Search for the cell housing the specified text and yield its [x, y] center coordinate. 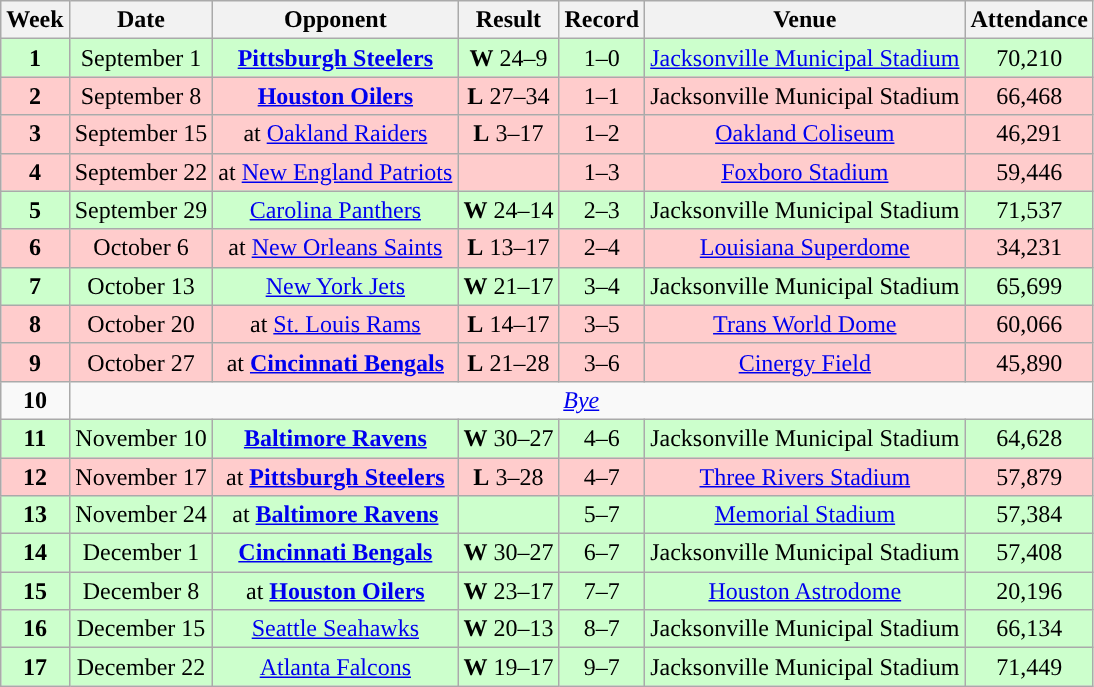
Oakland Coliseum [805, 134]
Three Rivers Stadium [805, 477]
December 1 [141, 553]
11 [35, 438]
December 15 [141, 629]
2–3 [602, 210]
14 [35, 553]
Pittsburgh Steelers [336, 58]
6–7 [602, 553]
13 [35, 515]
57,879 [1029, 477]
16 [35, 629]
Memorial Stadium [805, 515]
70,210 [1029, 58]
3 [35, 134]
3–5 [602, 324]
W 21–17 [508, 286]
Baltimore Ravens [336, 438]
W 20–13 [508, 629]
at New England Patriots [336, 172]
1–2 [602, 134]
59,446 [1029, 172]
Date [141, 20]
October 13 [141, 286]
L 13–17 [508, 248]
Trans World Dome [805, 324]
Houston Astrodome [805, 591]
64,628 [1029, 438]
Bye [581, 400]
Venue [805, 20]
4–6 [602, 438]
9–7 [602, 667]
Foxboro Stadium [805, 172]
L 14–17 [508, 324]
10 [35, 400]
60,066 [1029, 324]
7–7 [602, 591]
1 [35, 58]
September 15 [141, 134]
at Baltimore Ravens [336, 515]
2–4 [602, 248]
New York Jets [336, 286]
46,291 [1029, 134]
W 23–17 [508, 591]
57,408 [1029, 553]
L 21–28 [508, 362]
71,537 [1029, 210]
1–1 [602, 96]
L 3–17 [508, 134]
Attendance [1029, 20]
1–3 [602, 172]
6 [35, 248]
12 [35, 477]
2 [35, 96]
Cinergy Field [805, 362]
66,468 [1029, 96]
7 [35, 286]
W 24–9 [508, 58]
Atlanta Falcons [336, 667]
3–6 [602, 362]
34,231 [1029, 248]
September 22 [141, 172]
December 22 [141, 667]
5 [35, 210]
October 6 [141, 248]
45,890 [1029, 362]
W 19–17 [508, 667]
Record [602, 20]
November 10 [141, 438]
Seattle Seahawks [336, 629]
at Pittsburgh Steelers [336, 477]
October 20 [141, 324]
Houston Oilers [336, 96]
Week [35, 20]
Louisiana Superdome [805, 248]
September 8 [141, 96]
at New Orleans Saints [336, 248]
November 17 [141, 477]
L 27–34 [508, 96]
1–0 [602, 58]
17 [35, 667]
57,384 [1029, 515]
Result [508, 20]
Opponent [336, 20]
3–4 [602, 286]
66,134 [1029, 629]
November 24 [141, 515]
20,196 [1029, 591]
4–7 [602, 477]
at St. Louis Rams [336, 324]
65,699 [1029, 286]
December 8 [141, 591]
L 3–28 [508, 477]
9 [35, 362]
4 [35, 172]
October 27 [141, 362]
September 29 [141, 210]
at Houston Oilers [336, 591]
Cincinnati Bengals [336, 553]
W 24–14 [508, 210]
at Cincinnati Bengals [336, 362]
5–7 [602, 515]
15 [35, 591]
8–7 [602, 629]
at Oakland Raiders [336, 134]
71,449 [1029, 667]
September 1 [141, 58]
Carolina Panthers [336, 210]
8 [35, 324]
